Capture the cell that displays the provided text and extract its (x, y) central coordinate. 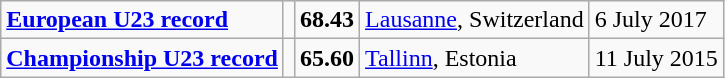
Tallinn, Estonia (475, 58)
68.43 (326, 20)
European U23 record (142, 20)
6 July 2017 (656, 20)
11 July 2015 (656, 58)
Lausanne, Switzerland (475, 20)
Championship U23 record (142, 58)
65.60 (326, 58)
